Return [X, Y] of the center of cell containing provided text 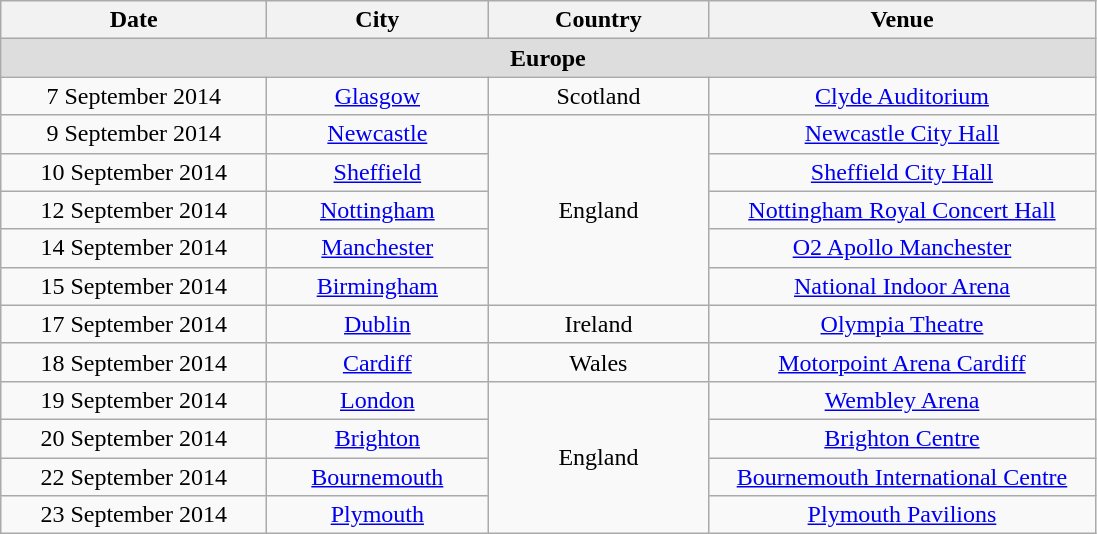
Clyde Auditorium [902, 96]
9 September 2014 [134, 134]
Olympia Theatre [902, 324]
O2 Apollo Manchester [902, 248]
18 September 2014 [134, 362]
Bournemouth International Centre [902, 477]
Ireland [598, 324]
10 September 2014 [134, 172]
22 September 2014 [134, 477]
Wales [598, 362]
Plymouth Pavilions [902, 515]
Brighton [378, 438]
15 September 2014 [134, 286]
Dublin [378, 324]
Plymouth [378, 515]
London [378, 400]
Sheffield City Hall [902, 172]
Birmingham [378, 286]
Country [598, 20]
Nottingham Royal Concert Hall [902, 210]
Newcastle [378, 134]
Europe [548, 58]
14 September 2014 [134, 248]
City [378, 20]
Glasgow [378, 96]
20 September 2014 [134, 438]
National Indoor Arena [902, 286]
7 September 2014 [134, 96]
19 September 2014 [134, 400]
17 September 2014 [134, 324]
Manchester [378, 248]
Scotland [598, 96]
Bournemouth [378, 477]
Venue [902, 20]
12 September 2014 [134, 210]
Brighton Centre [902, 438]
Date [134, 20]
Newcastle City Hall [902, 134]
Cardiff [378, 362]
Wembley Arena [902, 400]
23 September 2014 [134, 515]
Motorpoint Arena Cardiff [902, 362]
Sheffield [378, 172]
Nottingham [378, 210]
